Determine the (x, y) coordinate at the center of the cell enclosing the given text.  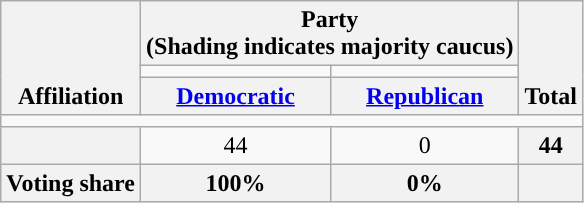
100% (236, 183)
Democratic (236, 96)
Republican (425, 96)
Total (551, 58)
0% (425, 183)
0 (425, 145)
Party (Shading indicates majority caucus) (330, 34)
Voting share (71, 183)
Affiliation (71, 58)
